Provide the [X, Y] coordinate of the cell's center where the given text is located.  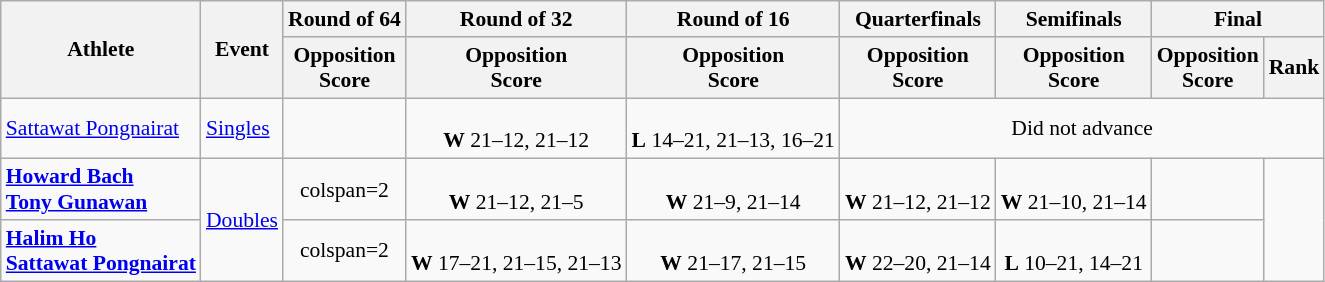
W 21–12, 21–5 [516, 190]
Sattawat Pongnairat [101, 128]
Singles [242, 128]
Did not advance [1082, 128]
Event [242, 50]
W 22–20, 21–14 [918, 250]
Halim HoSattawat Pongnairat [101, 250]
Quarterfinals [918, 19]
W 21–10, 21–14 [1074, 190]
Round of 64 [344, 19]
W 17–21, 21–15, 21–13 [516, 250]
Semifinals [1074, 19]
Howard BachTony Gunawan [101, 190]
L 10–21, 14–21 [1074, 250]
Final [1238, 19]
Athlete [101, 50]
Doubles [242, 220]
Round of 16 [734, 19]
W 21–17, 21–15 [734, 250]
Rank [1294, 68]
Round of 32 [516, 19]
L 14–21, 21–13, 16–21 [734, 128]
W 21–9, 21–14 [734, 190]
